Pinpoint the cell where the given text exists, returning its [X, Y] midpoint coordinate. 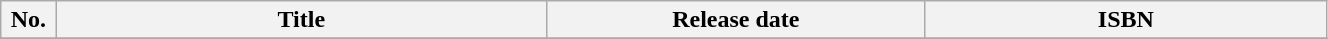
Title [301, 20]
ISBN [1126, 20]
No. [28, 20]
Release date [736, 20]
